Detect which cell encompasses the target text, then output its (x, y) center coordinate. 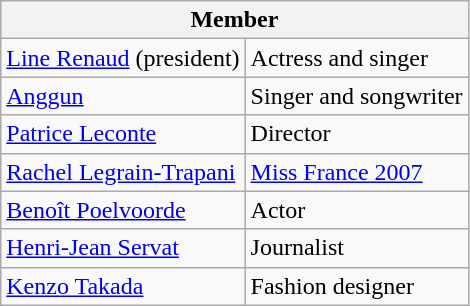
Line Renaud (president) (123, 58)
Patrice Leconte (123, 134)
Member (234, 20)
Henri-Jean Servat (123, 248)
Anggun (123, 96)
Journalist (356, 248)
Singer and songwriter (356, 96)
Miss France 2007 (356, 172)
Rachel Legrain-Trapani (123, 172)
Fashion designer (356, 286)
Kenzo Takada (123, 286)
Actor (356, 210)
Director (356, 134)
Benoît Poelvoorde (123, 210)
Actress and singer (356, 58)
